Determine the [X, Y] coordinate at the center of the cell enclosing the given text.  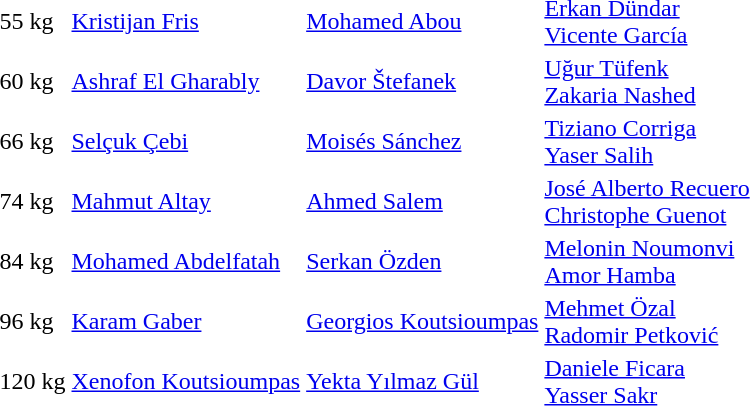
Karam Gaber [186, 322]
Ahmed Salem [422, 202]
Mahmut Altay [186, 202]
Davor Štefanek [422, 82]
Mohamed Abdelfatah [186, 262]
Moisés Sánchez [422, 142]
Selçuk Çebi [186, 142]
Ashraf El Gharably [186, 82]
Georgios Koutsioumpas [422, 322]
Serkan Özden [422, 262]
